Provide the [x, y] coordinate of the cell's center where the given text is located.  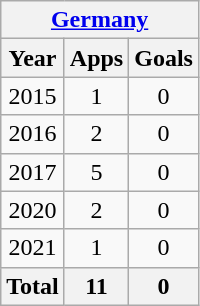
2020 [33, 210]
11 [96, 286]
2017 [33, 172]
Apps [96, 58]
2015 [33, 96]
2021 [33, 248]
Goals [164, 58]
2016 [33, 134]
Total [33, 286]
Year [33, 58]
5 [96, 172]
Germany [100, 20]
